Determine the [x, y] coordinate at the center of the cell enclosing the given text.  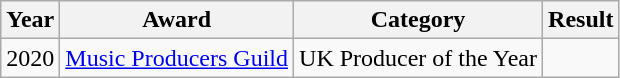
Category [418, 20]
2020 [30, 58]
Year [30, 20]
Result [581, 20]
Award [177, 20]
Music Producers Guild [177, 58]
UK Producer of the Year [418, 58]
